Return the [X, Y] coordinate for the center point of the cell that contains the specified text.  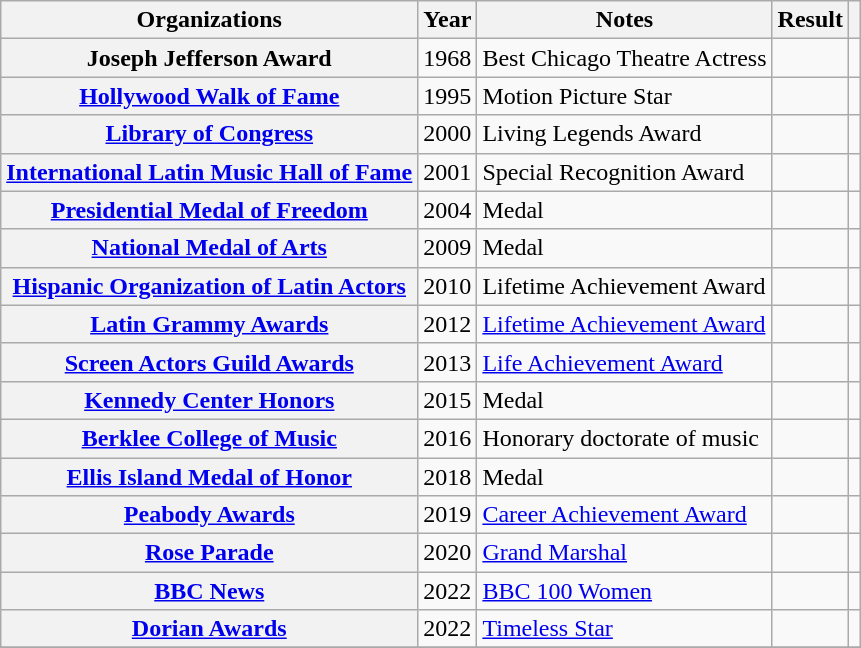
2000 [448, 134]
Motion Picture Star [624, 96]
2020 [448, 553]
Hollywood Walk of Fame [210, 96]
2018 [448, 477]
Rose Parade [210, 553]
Kennedy Center Honors [210, 400]
Living Legends Award [624, 134]
2019 [448, 515]
Special Recognition Award [624, 172]
Joseph Jefferson Award [210, 58]
BBC News [210, 591]
Best Chicago Theatre Actress [624, 58]
Hispanic Organization of Latin Actors [210, 286]
Result [810, 20]
National Medal of Arts [210, 248]
Berklee College of Music [210, 438]
Ellis Island Medal of Honor [210, 477]
International Latin Music Hall of Fame [210, 172]
2004 [448, 210]
2001 [448, 172]
Dorian Awards [210, 629]
2009 [448, 248]
Honorary doctorate of music [624, 438]
2010 [448, 286]
BBC 100 Women [624, 591]
Screen Actors Guild Awards [210, 362]
2016 [448, 438]
Organizations [210, 20]
Life Achievement Award [624, 362]
Career Achievement Award [624, 515]
Year [448, 20]
Latin Grammy Awards [210, 324]
Presidential Medal of Freedom [210, 210]
Timeless Star [624, 629]
1995 [448, 96]
Library of Congress [210, 134]
Notes [624, 20]
2012 [448, 324]
Peabody Awards [210, 515]
1968 [448, 58]
Grand Marshal [624, 553]
2013 [448, 362]
2015 [448, 400]
